Detect which cell encompasses the target text, then output its (X, Y) center coordinate. 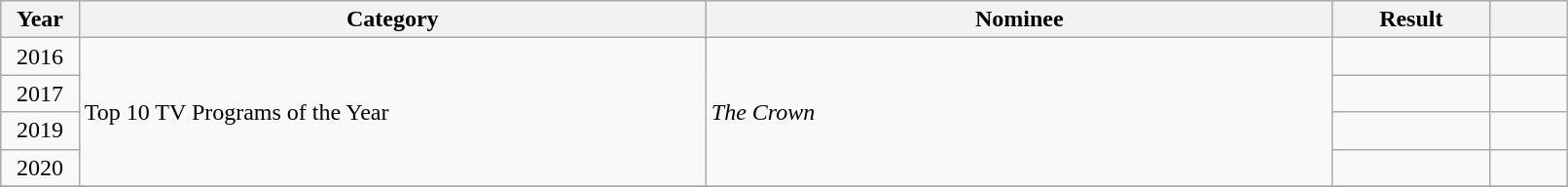
2019 (40, 131)
Year (40, 19)
2016 (40, 56)
The Crown (1019, 112)
Nominee (1019, 19)
Top 10 TV Programs of the Year (392, 112)
2017 (40, 93)
Result (1411, 19)
2020 (40, 168)
Category (392, 19)
